Identify which cell holds the provided text, then report its [x, y] central coordinate. 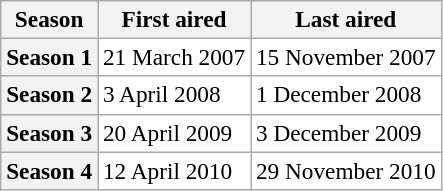
1 December 2008 [346, 95]
Season 1 [50, 57]
3 April 2008 [174, 95]
First aired [174, 19]
Last aired [346, 19]
Season 2 [50, 95]
Season 3 [50, 133]
12 April 2010 [174, 170]
15 November 2007 [346, 57]
21 March 2007 [174, 57]
Season [50, 19]
20 April 2009 [174, 133]
3 December 2009 [346, 133]
29 November 2010 [346, 170]
Season 4 [50, 170]
